Find where the given text appears and provide that cell's center as (X, Y) coordinate. 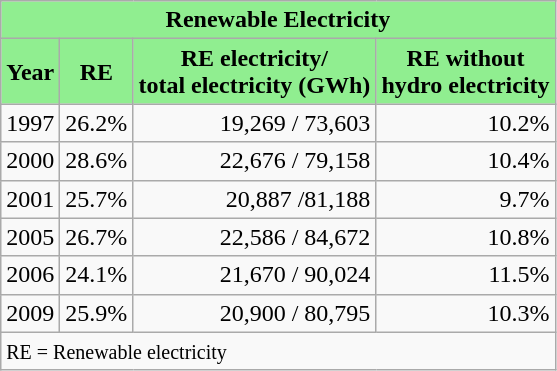
11.5% (466, 275)
9.7% (466, 199)
RE (96, 72)
RE electricity/ total electricity (GWh) (254, 72)
20,887 /81,188 (254, 199)
25.9% (96, 313)
19,269 / 73,603 (254, 123)
24.1% (96, 275)
1997 (30, 123)
26.7% (96, 237)
10.2% (466, 123)
28.6% (96, 161)
22,586 / 84,672 (254, 237)
2009 (30, 313)
RE = Renewable electricity (278, 351)
Renewable Electricity (278, 20)
10.3% (466, 313)
Year (30, 72)
22,676 / 79,158 (254, 161)
RE without hydro electricity (466, 72)
21,670 / 90,024 (254, 275)
10.8% (466, 237)
2005 (30, 237)
2001 (30, 199)
2000 (30, 161)
10.4% (466, 161)
20,900 / 80,795 (254, 313)
26.2% (96, 123)
2006 (30, 275)
25.7% (96, 199)
